Identify which cell holds the provided text, then report its (x, y) central coordinate. 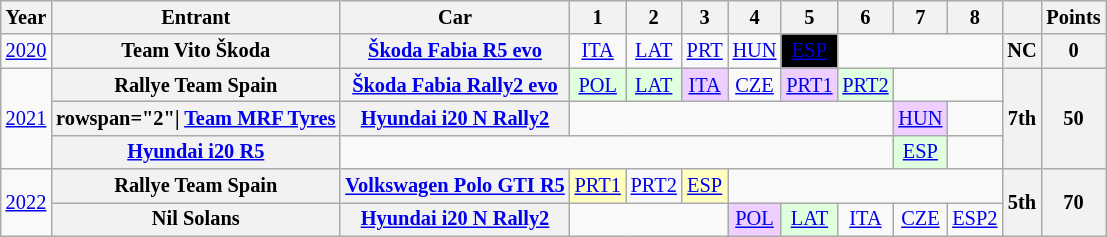
8 (974, 17)
1 (598, 17)
ESP2 (974, 219)
50 (1073, 118)
PRT (705, 51)
2020 (26, 51)
Škoda Fabia R5 evo (454, 51)
2021 (26, 118)
3 (705, 17)
NC (1022, 51)
Car (454, 17)
Škoda Fabia Rally2 evo (454, 85)
2 (654, 17)
0 (1073, 51)
Year (26, 17)
Volkswagen Polo GTI R5 (454, 186)
6 (865, 17)
5 (809, 17)
7th (1022, 118)
Hyundai i20 R5 (196, 152)
Entrant (196, 17)
Nil Solans (196, 219)
Points (1073, 17)
7 (920, 17)
70 (1073, 202)
4 (755, 17)
rowspan="2"| Team MRF Tyres (196, 118)
2022 (26, 202)
Team Vito Škoda (196, 51)
5th (1022, 202)
